Extract the [X, Y] coordinate from the center of the cell holding the provided text.  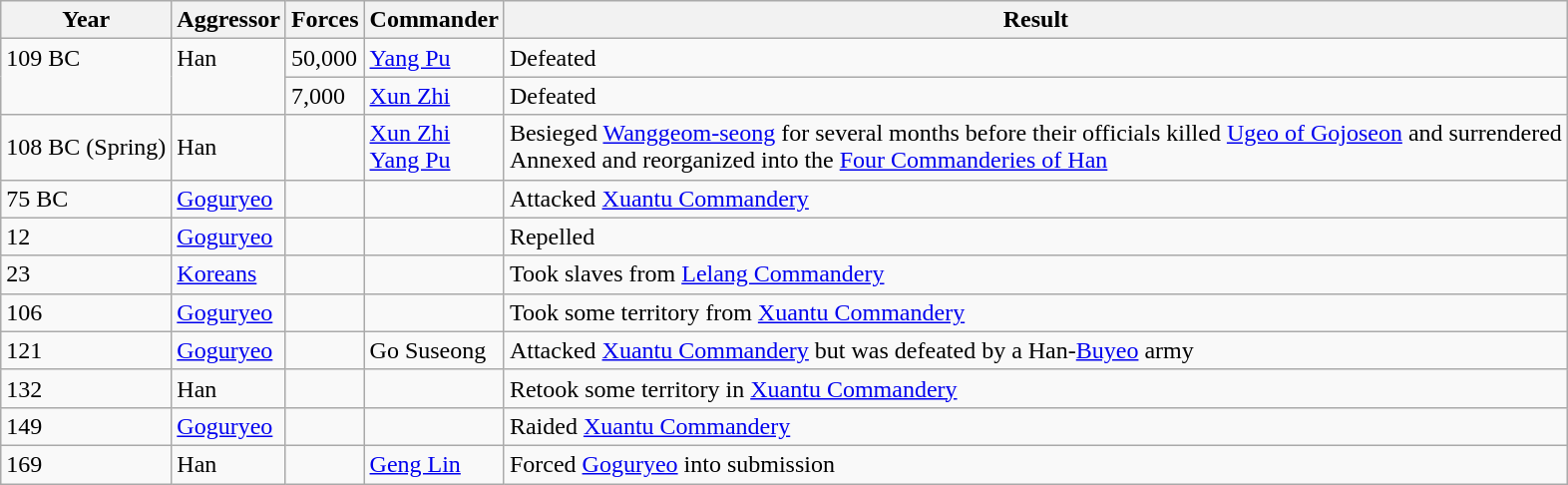
132 [86, 388]
Commander [434, 20]
Retook some territory in Xuantu Commandery [1035, 388]
Xun ZhiYang Pu [434, 148]
75 BC [86, 199]
106 [86, 312]
7,000 [325, 96]
Koreans [229, 274]
Aggressor [229, 20]
12 [86, 237]
Raided Xuantu Commandery [1035, 426]
108 BC (Spring) [86, 148]
Geng Lin [434, 464]
Repelled [1035, 237]
50,000 [325, 58]
Took slaves from Lelang Commandery [1035, 274]
Forced Goguryeo into submission [1035, 464]
Attacked Xuantu Commandery but was defeated by a Han-Buyeo army [1035, 350]
Year [86, 20]
149 [86, 426]
109 BC [86, 77]
Result [1035, 20]
Go Suseong [434, 350]
Forces [325, 20]
Xun Zhi [434, 96]
121 [86, 350]
23 [86, 274]
169 [86, 464]
Yang Pu [434, 58]
Attacked Xuantu Commandery [1035, 199]
Took some territory from Xuantu Commandery [1035, 312]
